Capture the cell that displays the provided text and extract its [X, Y] central coordinate. 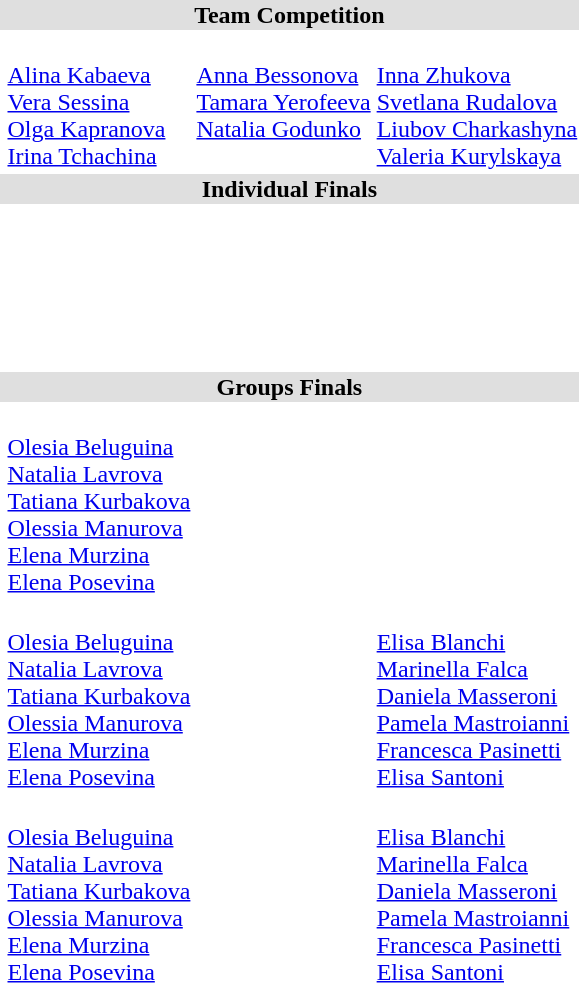
Elisa BlanchiMarinella FalcaDaniela MasseroniPamela MastroianniFrancesca PasinettiElisa Santoni [477, 696]
Anna BessonovaTamara YerofeevaNatalia Godunko [284, 102]
Team Competition [290, 15]
Groups Finals [290, 387]
Individual Finals [290, 189]
Alina KabaevaVera SessinaOlga KapranovaIrina Tchachina [99, 102]
Inna ZhukovaSvetlana RudalovaLiubov CharkashynaValeria Kurylskaya [477, 102]
